Detect which cell encompasses the target text, then output its (x, y) center coordinate. 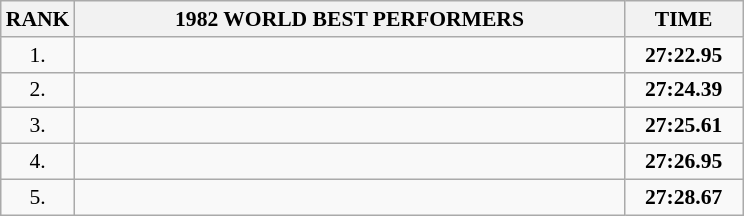
4. (38, 162)
27:26.95 (684, 162)
TIME (684, 19)
27:22.95 (684, 55)
5. (38, 197)
27:24.39 (684, 90)
27:25.61 (684, 126)
1982 WORLD BEST PERFORMERS (349, 19)
1. (38, 55)
27:28.67 (684, 197)
RANK (38, 19)
3. (38, 126)
2. (38, 90)
